Return [X, Y] of the center of cell containing provided text 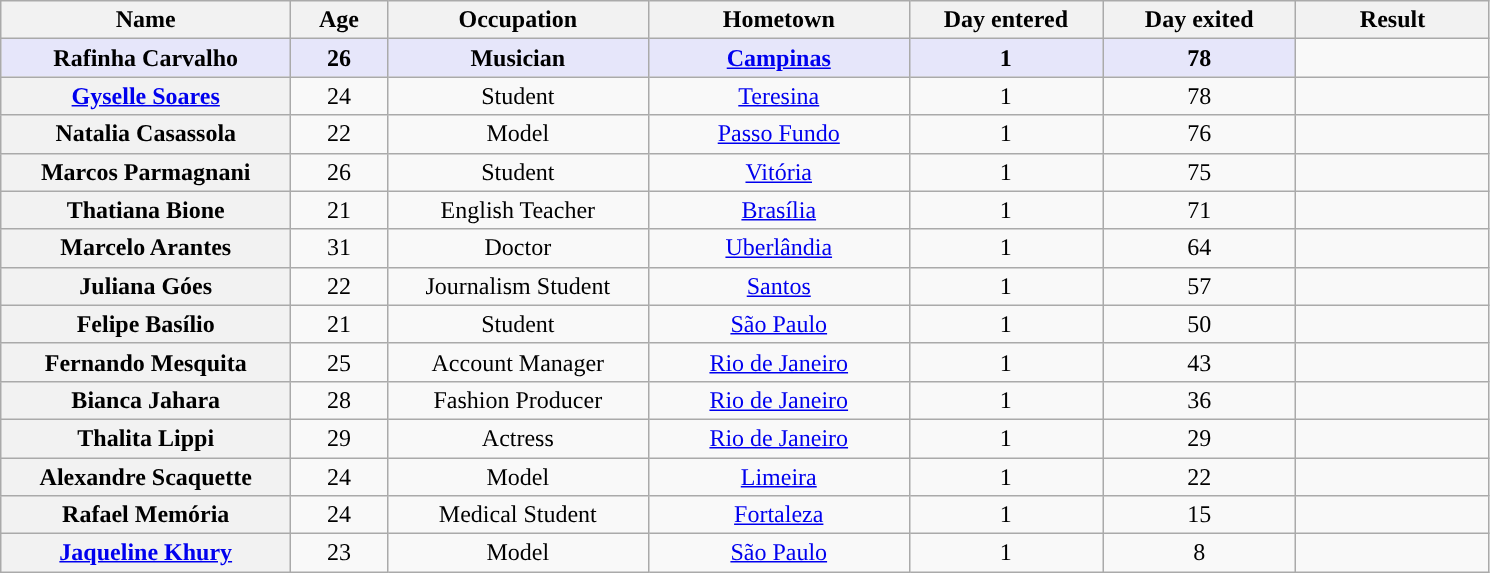
15 [1200, 515]
Hometown [778, 20]
50 [1200, 324]
75 [1200, 172]
Passo Fundo [778, 134]
28 [340, 400]
76 [1200, 134]
71 [1200, 210]
Limeira [778, 477]
23 [340, 553]
Day exited [1200, 20]
Rafael Memória [146, 515]
Bianca Jahara [146, 400]
57 [1200, 286]
31 [340, 248]
Felipe Basílio [146, 324]
Santos [778, 286]
64 [1200, 248]
Journalism Student [518, 286]
Gyselle Soares [146, 96]
Thatiana Bione [146, 210]
Medical Student [518, 515]
36 [1200, 400]
Marcos Parmagnani [146, 172]
Juliana Góes [146, 286]
Fashion Producer [518, 400]
Campinas [778, 58]
25 [340, 362]
Brasília [778, 210]
Uberlândia [778, 248]
Age [340, 20]
Thalita Lippi [146, 438]
Marcelo Arantes [146, 248]
Natalia Casassola [146, 134]
English Teacher [518, 210]
Result [1392, 20]
8 [1200, 553]
43 [1200, 362]
Doctor [518, 248]
Vitória [778, 172]
Alexandre Scaquette [146, 477]
Fortaleza [778, 515]
Rafinha Carvalho [146, 58]
Actress [518, 438]
Name [146, 20]
Occupation [518, 20]
Musician [518, 58]
Jaqueline Khury [146, 553]
Account Manager [518, 362]
Teresina [778, 96]
Day entered [1006, 20]
Fernando Mesquita [146, 362]
